Detect which cell encompasses the target text, then output its [X, Y] center coordinate. 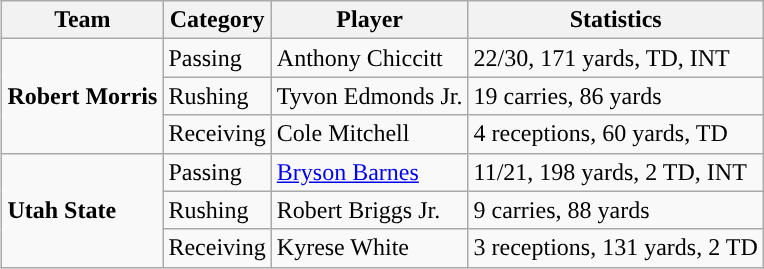
Utah State [82, 210]
Player [370, 20]
19 carries, 86 yards [616, 96]
Cole Mitchell [370, 134]
Robert Morris [82, 96]
4 receptions, 60 yards, TD [616, 134]
3 receptions, 131 yards, 2 TD [616, 248]
Kyrese White [370, 248]
Robert Briggs Jr. [370, 210]
Anthony Chiccitt [370, 58]
Category [217, 20]
22/30, 171 yards, TD, INT [616, 58]
Team [82, 20]
Statistics [616, 20]
Bryson Barnes [370, 172]
11/21, 198 yards, 2 TD, INT [616, 172]
9 carries, 88 yards [616, 210]
Tyvon Edmonds Jr. [370, 96]
